Capture the cell that displays the provided text and extract its [x, y] central coordinate. 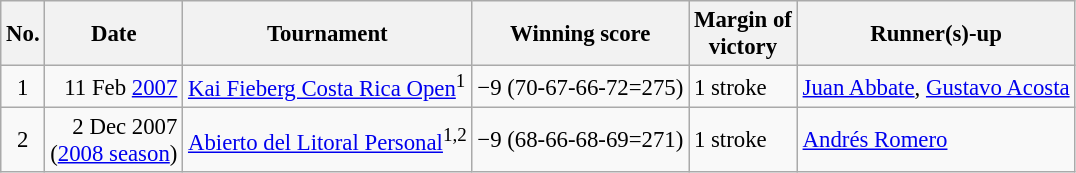
Date [114, 34]
Juan Abbate, Gustavo Acosta [936, 87]
No. [23, 34]
−9 (68-66-68-69=271) [580, 140]
Andrés Romero [936, 140]
−9 (70-67-66-72=275) [580, 87]
Runner(s)-up [936, 34]
2 [23, 140]
2 Dec 2007(2008 season) [114, 140]
Abierto del Litoral Personal1,2 [328, 140]
11 Feb 2007 [114, 87]
Kai Fieberg Costa Rica Open1 [328, 87]
Tournament [328, 34]
Winning score [580, 34]
Margin ofvictory [744, 34]
1 [23, 87]
